Extract the [x, y] coordinate from the center of the cell holding the provided text.  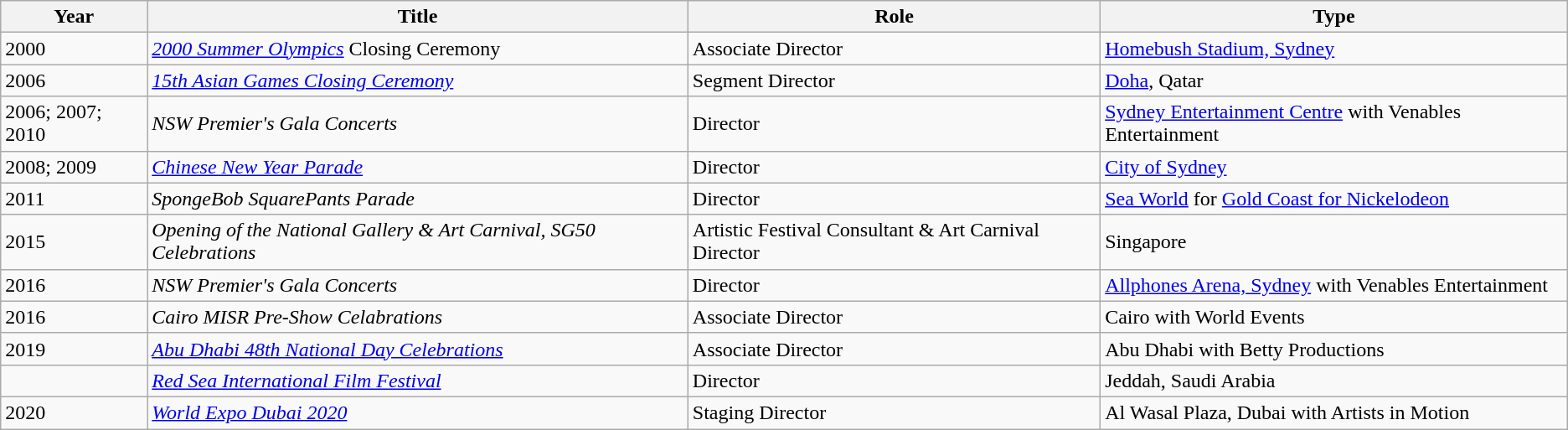
2011 [74, 199]
15th Asian Games Closing Ceremony [418, 80]
2015 [74, 241]
Year [74, 17]
World Expo Dubai 2020 [418, 412]
Doha, Qatar [1334, 80]
Sea World for Gold Coast for Nickelodeon [1334, 199]
Homebush Stadium, Sydney [1334, 49]
Abu Dhabi with Betty Productions [1334, 349]
Artistic Festival Consultant & Art Carnival Director [894, 241]
Cairo MISR Pre-Show Celabrations [418, 317]
City of Sydney [1334, 167]
2006 [74, 80]
Cairo with World Events [1334, 317]
2008; 2009 [74, 167]
Staging Director [894, 412]
Al Wasal Plaza, Dubai with Artists in Motion [1334, 412]
SpongeBob SquarePants Parade [418, 199]
2020 [74, 412]
2000 [74, 49]
2000 Summer Olympics Closing Ceremony [418, 49]
Role [894, 17]
Allphones Arena, Sydney with Venables Entertainment [1334, 285]
Opening of the National Gallery & Art Carnival, SG50 Celebrations [418, 241]
Title [418, 17]
Abu Dhabi 48th National Day Celebrations [418, 349]
2006; 2007; 2010 [74, 124]
2019 [74, 349]
Type [1334, 17]
Singapore [1334, 241]
Segment Director [894, 80]
Chinese New Year Parade [418, 167]
Red Sea International Film Festival [418, 381]
Sydney Entertainment Centre with Venables Entertainment [1334, 124]
Jeddah, Saudi Arabia [1334, 381]
